Scan for the cell matching the given text and deliver its (x, y) coordinate at center. 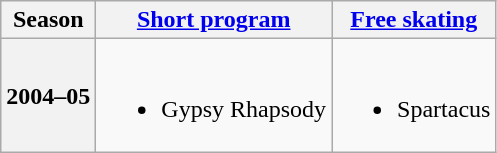
Season (48, 20)
Spartacus (414, 96)
Gypsy Rhapsody (214, 96)
Short program (214, 20)
2004–05 (48, 96)
Free skating (414, 20)
